Identify which cell holds the provided text, then report its (x, y) central coordinate. 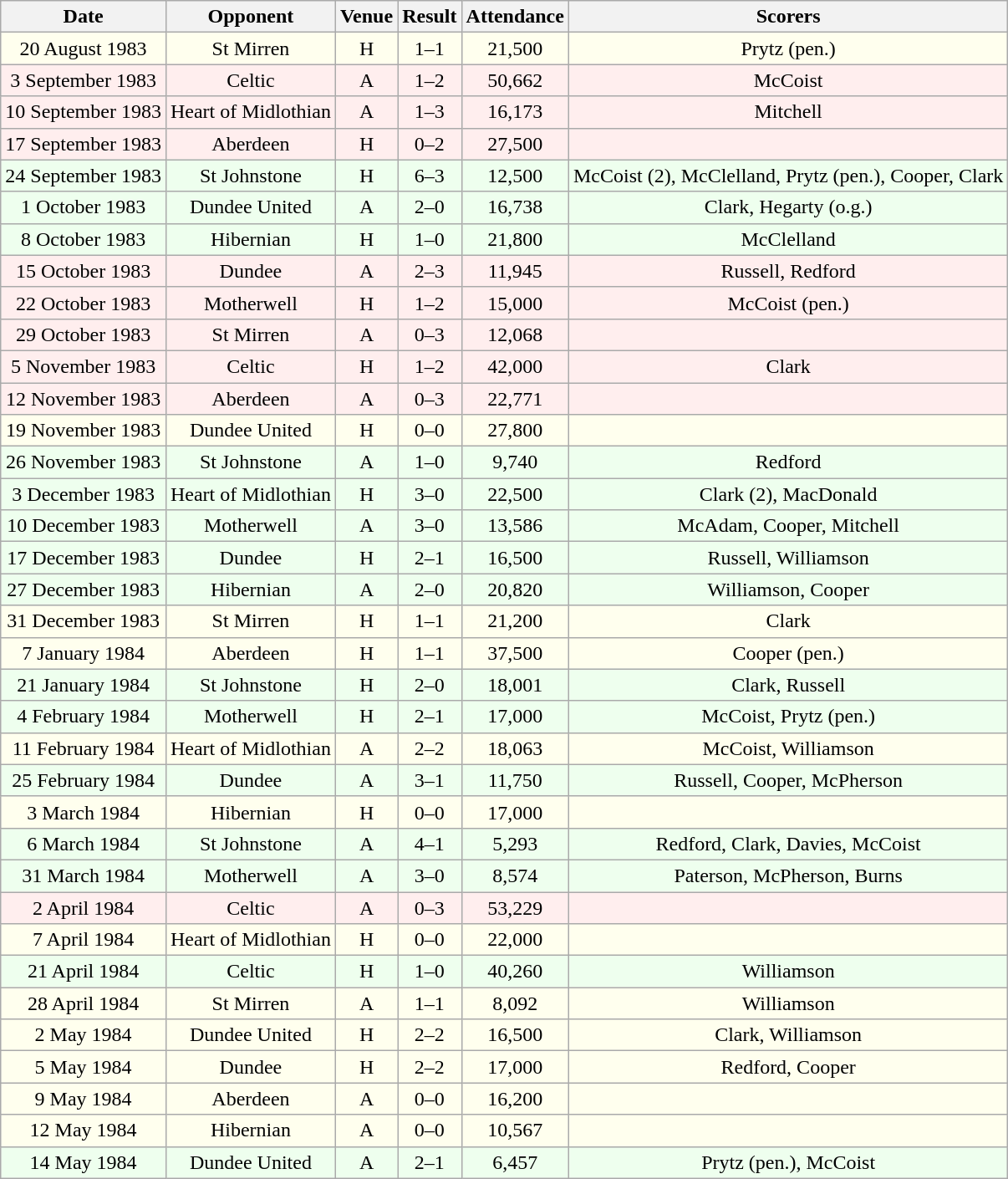
3 September 1983 (84, 80)
12 November 1983 (84, 399)
1 October 1983 (84, 207)
12 May 1984 (84, 1131)
10,567 (515, 1131)
Cooper (pen.) (787, 653)
10 September 1983 (84, 112)
Redford, Cooper (787, 1067)
53,229 (515, 907)
22 October 1983 (84, 303)
16,173 (515, 112)
14 May 1984 (84, 1162)
8 October 1983 (84, 239)
13,586 (515, 526)
25 February 1984 (84, 780)
11,945 (515, 271)
24 September 1983 (84, 176)
2 April 1984 (84, 907)
Williamson, Cooper (787, 589)
6 March 1984 (84, 844)
15,000 (515, 303)
22,771 (515, 399)
18,063 (515, 748)
42,000 (515, 366)
31 March 1984 (84, 875)
1–3 (430, 112)
8,574 (515, 875)
9,740 (515, 462)
3–1 (430, 780)
22,500 (515, 494)
29 October 1983 (84, 334)
19 November 1983 (84, 431)
4 February 1984 (84, 717)
Clark, Russell (787, 685)
27 December 1983 (84, 589)
40,260 (515, 972)
McCoist (787, 80)
2 May 1984 (84, 1035)
21,200 (515, 621)
McClelland (787, 239)
Redford (787, 462)
27,500 (515, 144)
Russell, Williamson (787, 558)
50,662 (515, 80)
27,800 (515, 431)
6–3 (430, 176)
McCoist, Williamson (787, 748)
Result (430, 17)
21 April 1984 (84, 972)
Russell, Cooper, McPherson (787, 780)
17 September 1983 (84, 144)
McCoist (pen.) (787, 303)
11,750 (515, 780)
21,500 (515, 48)
31 December 1983 (84, 621)
12,500 (515, 176)
5 May 1984 (84, 1067)
Redford, Clark, Davies, McCoist (787, 844)
22,000 (515, 940)
7 January 1984 (84, 653)
Paterson, McPherson, Burns (787, 875)
7 April 1984 (84, 940)
Attendance (515, 17)
20,820 (515, 589)
2–3 (430, 271)
Clark, Hegarty (o.g.) (787, 207)
0–2 (430, 144)
6,457 (515, 1162)
4–1 (430, 844)
11 February 1984 (84, 748)
15 October 1983 (84, 271)
McCoist (2), McClelland, Prytz (pen.), Cooper, Clark (787, 176)
21 January 1984 (84, 685)
26 November 1983 (84, 462)
8,092 (515, 1003)
Clark, Williamson (787, 1035)
Mitchell (787, 112)
28 April 1984 (84, 1003)
McCoist, Prytz (pen.) (787, 717)
16,738 (515, 207)
McAdam, Cooper, Mitchell (787, 526)
Prytz (pen.), McCoist (787, 1162)
21,800 (515, 239)
20 August 1983 (84, 48)
37,500 (515, 653)
5 November 1983 (84, 366)
Clark (2), MacDonald (787, 494)
3 December 1983 (84, 494)
10 December 1983 (84, 526)
5,293 (515, 844)
16,200 (515, 1099)
Scorers (787, 17)
9 May 1984 (84, 1099)
12,068 (515, 334)
17 December 1983 (84, 558)
Prytz (pen.) (787, 48)
Venue (366, 17)
3 March 1984 (84, 812)
Opponent (251, 17)
18,001 (515, 685)
Russell, Redford (787, 271)
Date (84, 17)
